Identify which cell holds the provided text, then report its (X, Y) central coordinate. 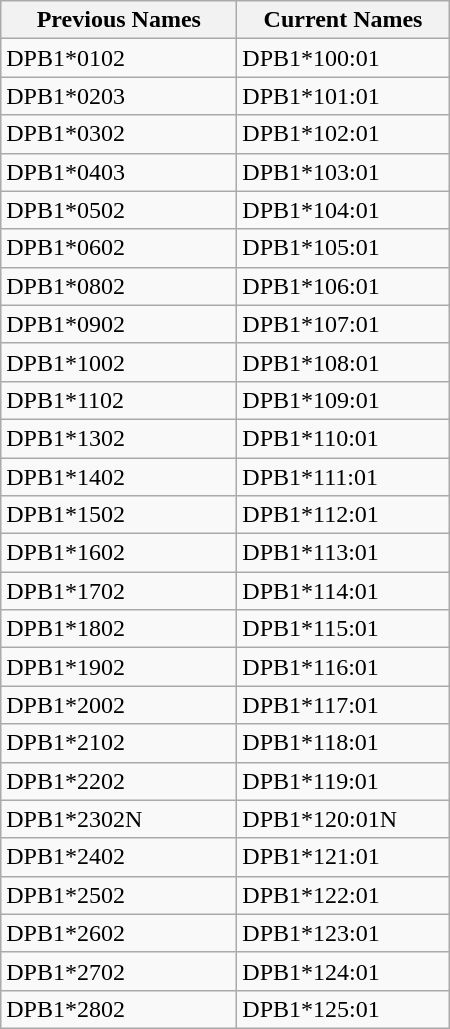
DPB1*1402 (119, 477)
DPB1*2302N (119, 819)
DPB1*1902 (119, 667)
DPB1*115:01 (343, 629)
DPB1*100:01 (343, 58)
DPB1*0602 (119, 248)
DPB1*2802 (119, 1009)
DPB1*106:01 (343, 286)
DPB1*2502 (119, 895)
DPB1*114:01 (343, 591)
DPB1*116:01 (343, 667)
DPB1*1002 (119, 362)
DPB1*103:01 (343, 172)
DPB1*117:01 (343, 705)
DPB1*119:01 (343, 781)
DPB1*121:01 (343, 857)
DPB1*0102 (119, 58)
DPB1*1702 (119, 591)
DPB1*2602 (119, 933)
DPB1*112:01 (343, 515)
DPB1*1502 (119, 515)
DPB1*107:01 (343, 324)
DPB1*0203 (119, 96)
DPB1*1102 (119, 400)
DPB1*1602 (119, 553)
DPB1*109:01 (343, 400)
Current Names (343, 20)
DPB1*2402 (119, 857)
Previous Names (119, 20)
DPB1*0902 (119, 324)
DPB1*0302 (119, 134)
DPB1*2002 (119, 705)
DPB1*108:01 (343, 362)
DPB1*101:01 (343, 96)
DPB1*0502 (119, 210)
DPB1*105:01 (343, 248)
DPB1*2202 (119, 781)
DPB1*111:01 (343, 477)
DPB1*120:01N (343, 819)
DPB1*110:01 (343, 438)
DPB1*0802 (119, 286)
DPB1*118:01 (343, 743)
DPB1*2702 (119, 971)
DPB1*102:01 (343, 134)
DPB1*2102 (119, 743)
DPB1*113:01 (343, 553)
DPB1*122:01 (343, 895)
DPB1*104:01 (343, 210)
DPB1*123:01 (343, 933)
DPB1*125:01 (343, 1009)
DPB1*1802 (119, 629)
DPB1*124:01 (343, 971)
DPB1*0403 (119, 172)
DPB1*1302 (119, 438)
